Determine the (X, Y) coordinate at the center of the cell enclosing the given text.  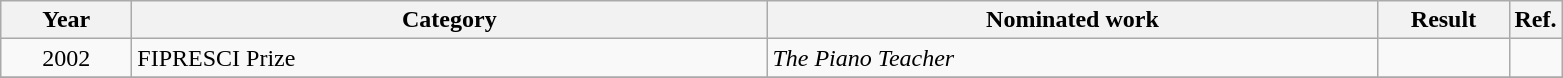
The Piano Teacher (1072, 58)
Result (1444, 20)
FIPRESCI Prize (450, 58)
Year (66, 20)
Nominated work (1072, 20)
2002 (66, 58)
Category (450, 20)
Ref. (1536, 20)
